Provide the (x, y) coordinate of the cell's center where the given text is located.  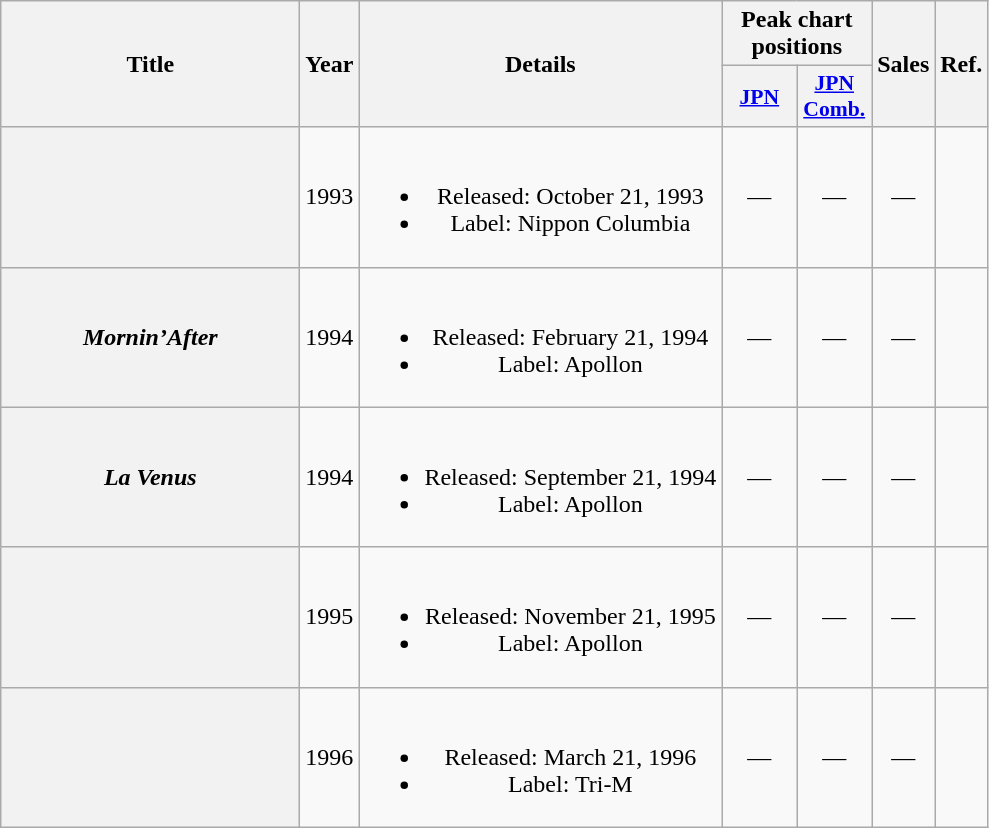
Ref. (962, 64)
1996 (330, 757)
Mornin’After (150, 337)
Released: November 21, 1995Label: Apollon (540, 617)
La Venus (150, 477)
Peak chart positions (797, 34)
Released: October 21, 1993Label: Nippon Columbia (540, 197)
Title (150, 64)
JPN (760, 96)
1993 (330, 197)
Released: February 21, 1994Label: Apollon (540, 337)
JPNComb. (834, 96)
Released: September 21, 1994Label: Apollon (540, 477)
Year (330, 64)
1995 (330, 617)
Details (540, 64)
Sales (904, 64)
Released: March 21, 1996Label: Tri-M (540, 757)
